Identify which cell holds the provided text, then report its [x, y] central coordinate. 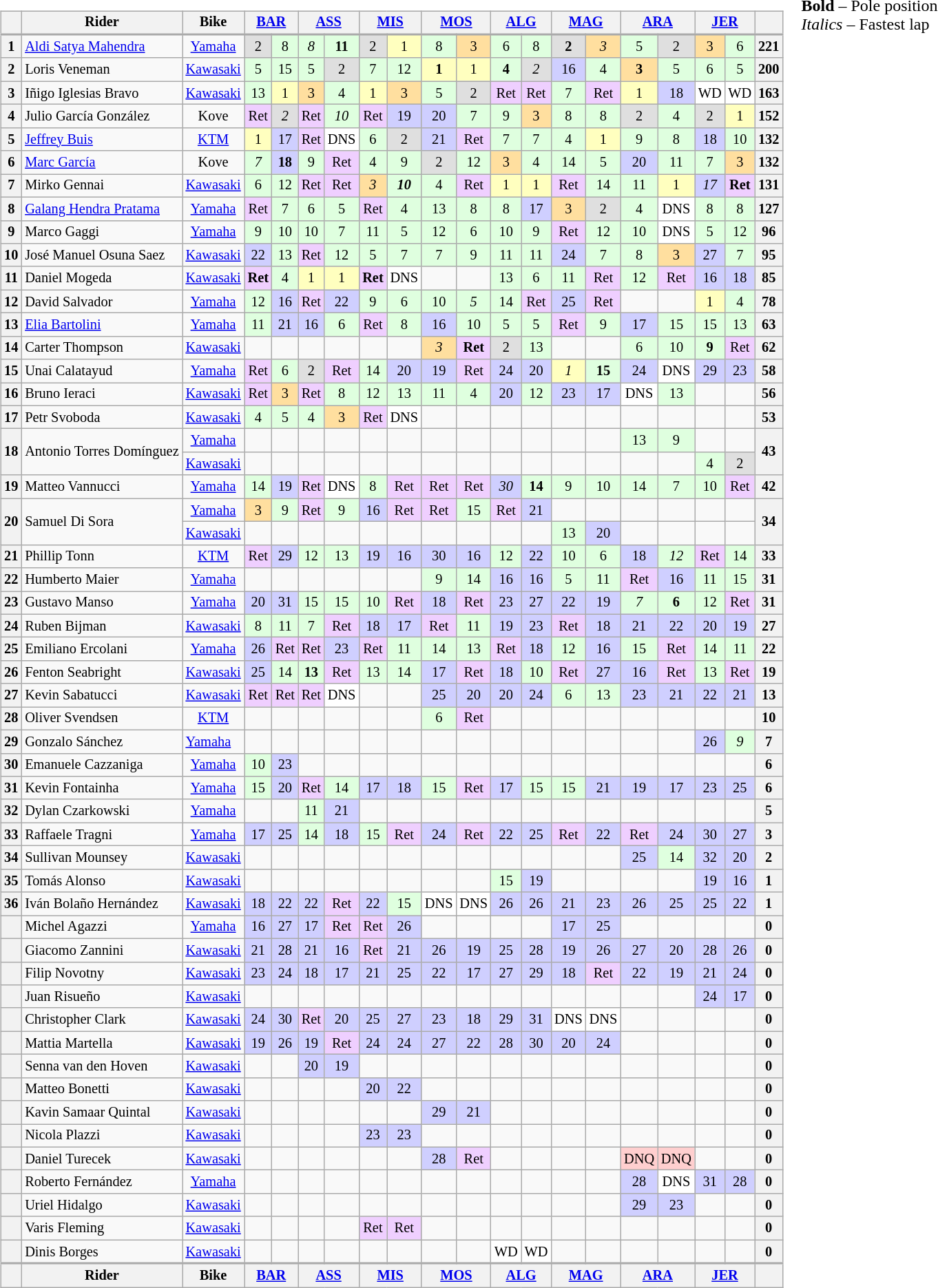
David Salvador [102, 302]
62 [769, 348]
Emiliano Ercolani [102, 649]
Mattia Martella [102, 1043]
Varis Fleming [102, 1228]
Iñigo Iglesias Bravo [102, 93]
78 [769, 302]
Kavin Samaar Quintal [102, 1112]
Antonio Torres Domínguez [102, 452]
Dylan Czarkowski [102, 811]
Iván Bolaño Hernández [102, 904]
85 [769, 278]
Michel Agazzi [102, 927]
43 [769, 452]
Mirko Gennai [102, 186]
Senna van den Hoven [102, 1066]
131 [769, 186]
221 [769, 46]
Roberto Fernández [102, 1182]
Bruno Ieraci [102, 394]
96 [769, 232]
Daniel Turecek [102, 1159]
Marc García [102, 162]
Tomás Alonso [102, 880]
Fenton Seabright [102, 673]
Carter Thompson [102, 348]
35 [11, 880]
Emanuele Cazzaniga [102, 765]
42 [769, 487]
Humberto Maier [102, 580]
Galang Hendra Pratama [102, 209]
Gonzalo Sánchez [102, 741]
Gustavo Manso [102, 603]
63 [769, 325]
200 [769, 70]
58 [769, 371]
Elia Bartolini [102, 325]
Matteo Vannucci [102, 487]
Filip Novotny [102, 973]
163 [769, 93]
Aldi Satya Mahendra [102, 46]
Samuel Di Sora [102, 522]
Oliver Svendsen [102, 719]
José Manuel Osuna Saez [102, 255]
Julio García González [102, 116]
36 [11, 904]
Nicola Plazzi [102, 1136]
Petr Svoboda [102, 417]
Kevin Fontainha [102, 788]
95 [769, 255]
Marco Gaggi [102, 232]
127 [769, 209]
Kevin Sabatucci [102, 695]
152 [769, 116]
Unai Calatayud [102, 371]
56 [769, 394]
Ruben Bijman [102, 626]
Giacomo Zannini [102, 950]
Raffaele Tragni [102, 834]
Sullivan Mounsey [102, 858]
Jeffrey Buis [102, 139]
Phillip Tonn [102, 556]
Loris Veneman [102, 70]
Matteo Bonetti [102, 1089]
53 [769, 417]
Uriel Hidalgo [102, 1205]
Christopher Clark [102, 1020]
Dinis Borges [102, 1252]
Daniel Mogeda [102, 278]
Juan Risueño [102, 997]
